Detect which cell encompasses the target text, then output its (X, Y) center coordinate. 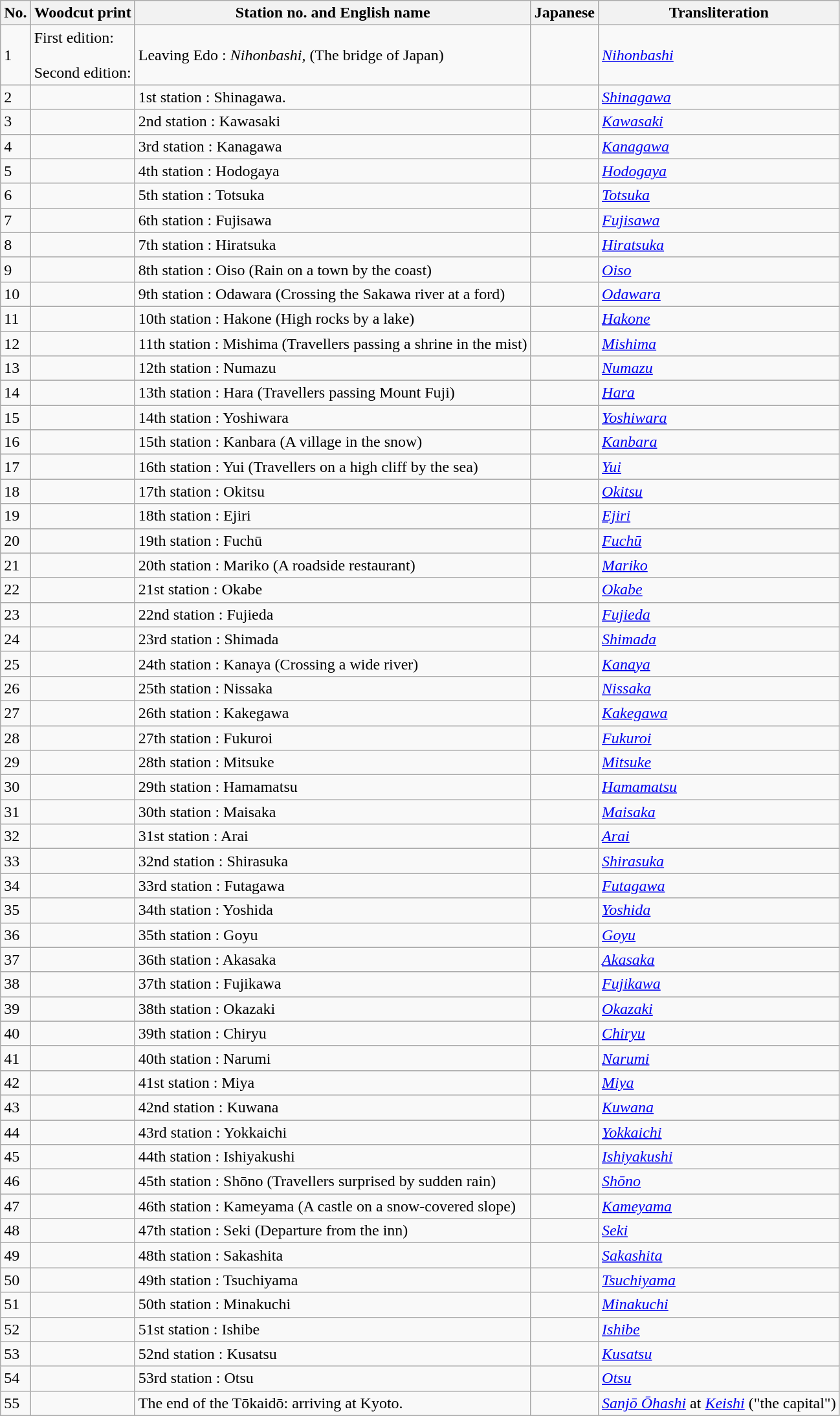
22 (16, 590)
18 (16, 491)
24 (16, 639)
Numazu (720, 368)
5 (16, 171)
27th station : Fukuroi (333, 737)
Oiso (720, 269)
55 (16, 1403)
28th station : Mitsuke (333, 763)
Narumi (720, 1058)
42 (16, 1083)
7th station : Hiratsuka (333, 245)
22nd station : Fujieda (333, 614)
34 (16, 886)
Miya (720, 1083)
45 (16, 1157)
Okazaki (720, 1009)
12th station : Numazu (333, 368)
Futagawa (720, 886)
8 (16, 245)
Fujikawa (720, 984)
33 (16, 861)
23rd station : Shimada (333, 639)
35th station : Goyu (333, 935)
14 (16, 393)
36 (16, 935)
Hiratsuka (720, 245)
52nd station : Kusatsu (333, 1354)
38th station : Okazaki (333, 1009)
21 (16, 565)
51st station : Ishibe (333, 1329)
Leaving Edo : Nihonbashi, (The bridge of Japan) (333, 55)
Okitsu (720, 491)
Kanaya (720, 664)
19 (16, 516)
46th station : Kameyama (A castle on a snow-covered slope) (333, 1206)
18th station : Ejiri (333, 516)
41st station : Miya (333, 1083)
Sanjō Ōhashi at Keishi ("the capital") (720, 1403)
Tsuchiyama (720, 1280)
Japanese (564, 13)
Station no. and English name (333, 13)
15 (16, 418)
Totsuka (720, 196)
Sakashita (720, 1255)
10 (16, 294)
19th station : Fuchū (333, 541)
Fujieda (720, 614)
Maisaka (720, 812)
9 (16, 269)
31st station : Arai (333, 837)
50 (16, 1280)
6 (16, 196)
Nissaka (720, 688)
50th station : Minakuchi (333, 1305)
26th station : Kakegawa (333, 713)
Akasaka (720, 960)
53rd station : Otsu (333, 1378)
34th station : Yoshida (333, 910)
6th station : Fujisawa (333, 220)
46 (16, 1182)
33rd station : Futagawa (333, 886)
Kawasaki (720, 122)
Minakuchi (720, 1305)
54 (16, 1378)
28 (16, 737)
14th station : Yoshiwara (333, 418)
52 (16, 1329)
3rd station : Kanagawa (333, 146)
15th station : Kanbara (A village in the snow) (333, 442)
Mariko (720, 565)
35 (16, 910)
12 (16, 344)
Goyu (720, 935)
29th station : Hamamatsu (333, 787)
Kakegawa (720, 713)
The end of the Tōkaidō: arriving at Kyoto. (333, 1403)
9th station : Odawara (Crossing the Sakawa river at a ford) (333, 294)
10th station : Hakone (High rocks by a lake) (333, 319)
49 (16, 1255)
Yoshida (720, 910)
Hodogaya (720, 171)
39 (16, 1009)
7 (16, 220)
Fukuroi (720, 737)
Odawara (720, 294)
Yoshiwara (720, 418)
29 (16, 763)
Fuchū (720, 541)
43rd station : Yokkaichi (333, 1132)
17th station : Okitsu (333, 491)
Arai (720, 837)
Kameyama (720, 1206)
Kuwana (720, 1107)
First edition:Second edition: (83, 55)
25 (16, 664)
Ishibe (720, 1329)
Mitsuke (720, 763)
Transliteration (720, 13)
Kusatsu (720, 1354)
No. (16, 13)
4 (16, 146)
Ishiyakushi (720, 1157)
1st station : Shinagawa. (333, 97)
32nd station : Shirasuka (333, 861)
38 (16, 984)
17 (16, 467)
1 (16, 55)
41 (16, 1058)
Shimada (720, 639)
4th station : Hodogaya (333, 171)
Shinagawa (720, 97)
Okabe (720, 590)
44th station : Ishiyakushi (333, 1157)
30th station : Maisaka (333, 812)
13 (16, 368)
53 (16, 1354)
13th station : Hara (Travellers passing Mount Fuji) (333, 393)
36th station : Akasaka (333, 960)
24th station : Kanaya (Crossing a wide river) (333, 664)
20 (16, 541)
Hamamatsu (720, 787)
42nd station : Kuwana (333, 1107)
11th station : Mishima (Travellers passing a shrine in the mist) (333, 344)
31 (16, 812)
Nihonbashi (720, 55)
48 (16, 1231)
26 (16, 688)
2 (16, 97)
Kanbara (720, 442)
Chiryu (720, 1033)
25th station : Nissaka (333, 688)
49th station : Tsuchiyama (333, 1280)
47 (16, 1206)
8th station : Oiso (Rain on a town by the coast) (333, 269)
39th station : Chiryu (333, 1033)
37th station : Fujikawa (333, 984)
40th station : Narumi (333, 1058)
32 (16, 837)
5th station : Totsuka (333, 196)
20th station : Mariko (A roadside restaurant) (333, 565)
37 (16, 960)
48th station : Sakashita (333, 1255)
Mishima (720, 344)
23 (16, 614)
44 (16, 1132)
30 (16, 787)
Otsu (720, 1378)
27 (16, 713)
43 (16, 1107)
47th station : Seki (Departure from the inn) (333, 1231)
51 (16, 1305)
Shōno (720, 1182)
Fujisawa (720, 220)
Yui (720, 467)
45th station : Shōno (Travellers surprised by sudden rain) (333, 1182)
Seki (720, 1231)
16th station : Yui (Travellers on a high cliff by the sea) (333, 467)
40 (16, 1033)
Shirasuka (720, 861)
Kanagawa (720, 146)
Ejiri (720, 516)
Hara (720, 393)
Woodcut print (83, 13)
Hakone (720, 319)
2nd station : Kawasaki (333, 122)
3 (16, 122)
11 (16, 319)
16 (16, 442)
21st station : Okabe (333, 590)
Yokkaichi (720, 1132)
